Capture the cell that displays the provided text and extract its [X, Y] central coordinate. 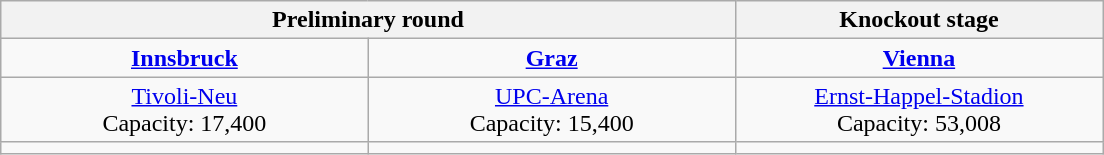
Vienna [918, 58]
Ernst-Happel-StadionCapacity: 53,008 [918, 110]
Knockout stage [918, 20]
Preliminary round [368, 20]
UPC-ArenaCapacity: 15,400 [552, 110]
Tivoli-NeuCapacity: 17,400 [184, 110]
Innsbruck [184, 58]
Graz [552, 58]
